Locate the cell with the specified text and output its (X, Y) center coordinate. 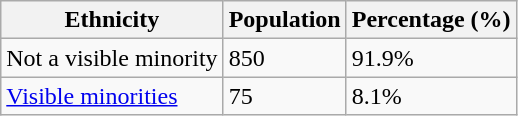
91.9% (431, 58)
8.1% (431, 96)
Population (284, 20)
Percentage (%) (431, 20)
Ethnicity (112, 20)
Not a visible minority (112, 58)
850 (284, 58)
75 (284, 96)
Visible minorities (112, 96)
